Return the [X, Y] coordinate for the center point of the cell that contains the specified text.  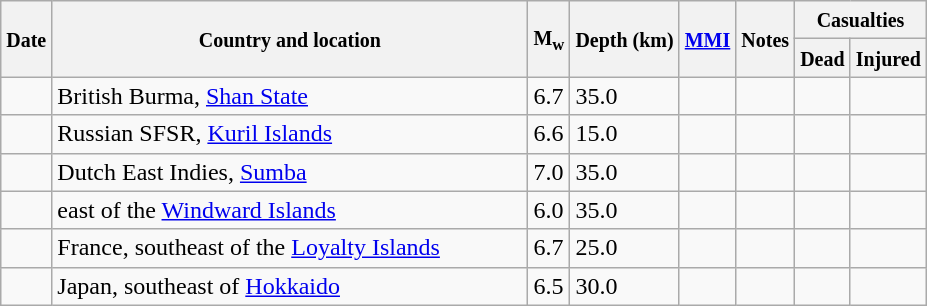
Depth (km) [624, 39]
15.0 [624, 134]
Dead [823, 58]
MMI [708, 39]
British Burma, Shan State [290, 96]
Injured [888, 58]
6.6 [549, 134]
Russian SFSR, Kuril Islands [290, 134]
25.0 [624, 248]
Date [26, 39]
Dutch East Indies, Sumba [290, 172]
Japan, southeast of Hokkaido [290, 286]
Notes [766, 39]
Country and location [290, 39]
30.0 [624, 286]
Mw [549, 39]
7.0 [549, 172]
France, southeast of the Loyalty Islands [290, 248]
6.0 [549, 210]
6.5 [549, 286]
Casualties [861, 20]
east of the Windward Islands [290, 210]
